Search for the cell housing the specified text and yield its (X, Y) center coordinate. 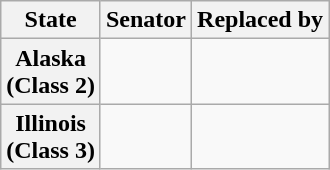
Illinois(Class 3) (51, 136)
Senator (146, 20)
Alaska(Class 2) (51, 72)
State (51, 20)
Replaced by (260, 20)
